Detect which cell encompasses the target text, then output its [x, y] center coordinate. 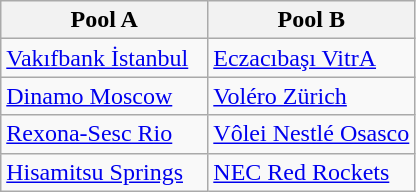
Dinamo Moscow [104, 96]
Rexona-Sesc Rio [104, 134]
Pool B [312, 20]
Voléro Zürich [312, 96]
NEC Red Rockets [312, 172]
Vôlei Nestlé Osasco [312, 134]
Hisamitsu Springs [104, 172]
Pool A [104, 20]
Eczacıbaşı VitrA [312, 58]
Vakıfbank İstanbul [104, 58]
